Return [x, y] of the center of cell containing provided text 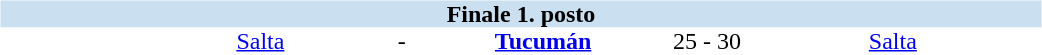
- [402, 42]
Finale 1. posto [520, 14]
Tucumán [542, 42]
25 - 30 [707, 42]
